Search for the cell housing the specified text and yield its (X, Y) center coordinate. 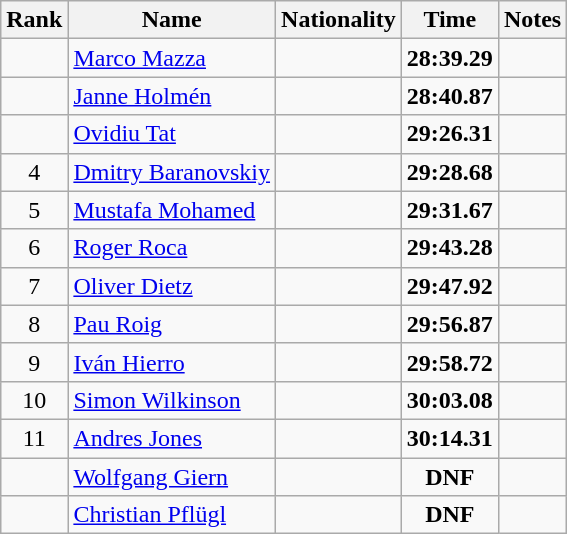
10 (34, 400)
Oliver Dietz (172, 286)
Dmitry Baranovskiy (172, 172)
Nationality (339, 20)
30:14.31 (450, 438)
Notes (532, 20)
Name (172, 20)
7 (34, 286)
Andres Jones (172, 438)
29:26.31 (450, 134)
30:03.08 (450, 400)
8 (34, 324)
Ovidiu Tat (172, 134)
29:56.87 (450, 324)
29:28.68 (450, 172)
Janne Holmén (172, 96)
Time (450, 20)
9 (34, 362)
Christian Pflügl (172, 515)
Marco Mazza (172, 58)
11 (34, 438)
28:39.29 (450, 58)
Wolfgang Giern (172, 477)
29:43.28 (450, 248)
Roger Roca (172, 248)
28:40.87 (450, 96)
Simon Wilkinson (172, 400)
5 (34, 210)
Pau Roig (172, 324)
Iván Hierro (172, 362)
Rank (34, 20)
Mustafa Mohamed (172, 210)
6 (34, 248)
4 (34, 172)
29:31.67 (450, 210)
29:47.92 (450, 286)
29:58.72 (450, 362)
